Return [x, y] of the center of cell containing provided text 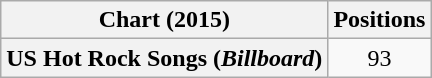
US Hot Rock Songs (Billboard) [164, 58]
Chart (2015) [164, 20]
93 [380, 58]
Positions [380, 20]
